Locate the cell with the specified text and output its (x, y) center coordinate. 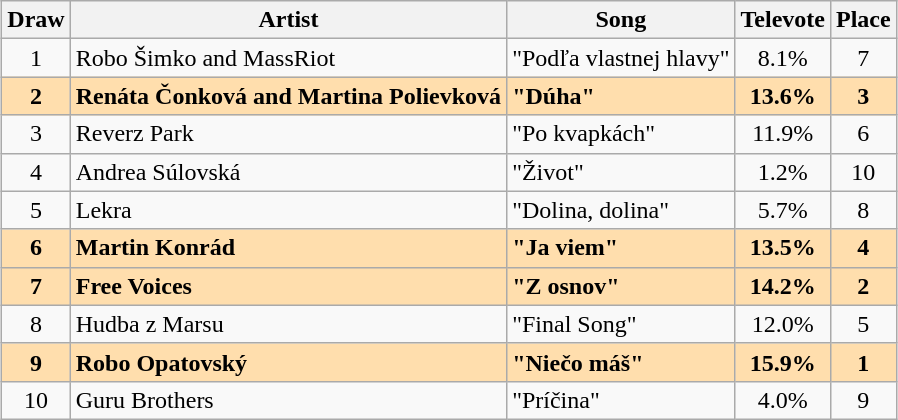
"Príčina" (621, 400)
13.6% (782, 96)
Lekra (288, 210)
Free Voices (288, 286)
13.5% (782, 248)
"Final Song" (621, 324)
5.7% (782, 210)
"Život" (621, 172)
1.2% (782, 172)
Guru Brothers (288, 400)
"Po kvapkách" (621, 134)
Draw (36, 20)
Artist (288, 20)
Martin Konrád (288, 248)
"Dúha" (621, 96)
Televote (782, 20)
4.0% (782, 400)
"Podľa vlastnej hlavy" (621, 58)
"Ja viem" (621, 248)
14.2% (782, 286)
Hudba z Marsu (288, 324)
"Dolina, dolina" (621, 210)
Place (863, 20)
Robo Šimko and MassRiot (288, 58)
Song (621, 20)
"Z osnov" (621, 286)
"Niečo máš" (621, 362)
8.1% (782, 58)
15.9% (782, 362)
Robo Opatovský (288, 362)
Renáta Čonková and Martina Polievková (288, 96)
12.0% (782, 324)
11.9% (782, 134)
Reverz Park (288, 134)
Andrea Súlovská (288, 172)
